Extract the [X, Y] coordinate from the center of the cell holding the provided text.  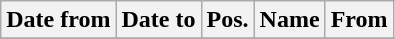
From [359, 20]
Date from [58, 20]
Name [290, 20]
Pos. [228, 20]
Date to [158, 20]
